Determine the (X, Y) coordinate at the center of the cell enclosing the given text.  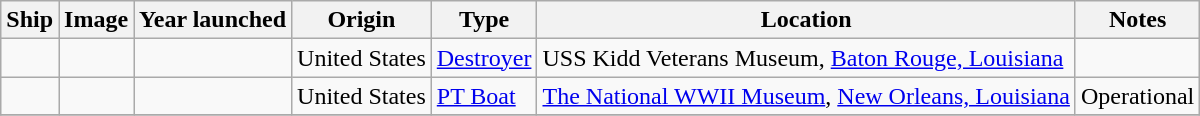
Image (96, 20)
PT Boat (484, 96)
Operational (1137, 96)
Notes (1137, 20)
Location (806, 20)
The National WWII Museum, New Orleans, Louisiana (806, 96)
Destroyer (484, 58)
Type (484, 20)
USS Kidd Veterans Museum, Baton Rouge, Louisiana (806, 58)
Ship (30, 20)
Origin (362, 20)
Year launched (213, 20)
